Find where the given text appears and provide that cell's center as [X, Y] coordinate. 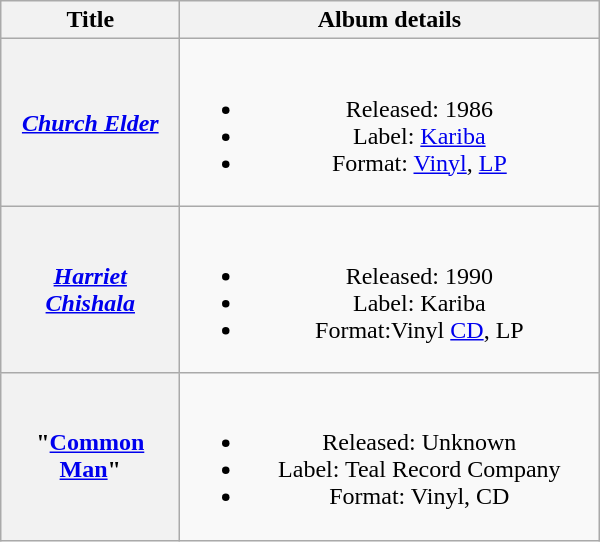
Released: UnknownLabel: Teal Record CompanyFormat: Vinyl, CD [390, 456]
Album details [390, 20]
Church Elder [90, 122]
Harriet Chishala [90, 290]
Released: 1990Label: KaribaFormat:Vinyl CD, LP [390, 290]
"Common Man" [90, 456]
Released: 1986Label: KaribaFormat: Vinyl, LP [390, 122]
Title [90, 20]
